Capture the cell that displays the provided text and extract its [x, y] central coordinate. 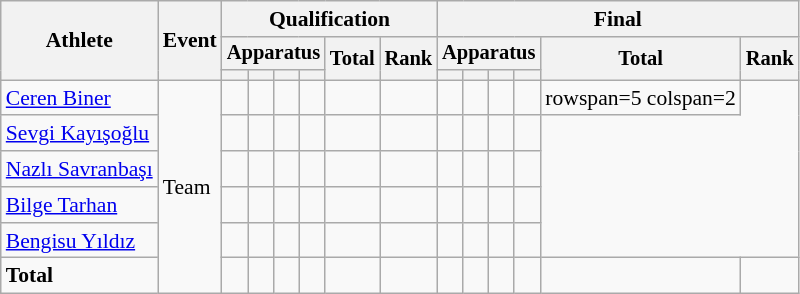
Qualification [330, 19]
Final [618, 19]
Team [190, 187]
Bilge Tarhan [80, 205]
Sevgi Kayışoğlu [80, 134]
Ceren Biner [80, 98]
Nazlı Savranbaşı [80, 169]
rowspan=5 colspan=2 [640, 98]
Bengisu Yıldız [80, 241]
Event [190, 40]
Athlete [80, 40]
